Find where the given text appears and provide that cell's center as (x, y) coordinate. 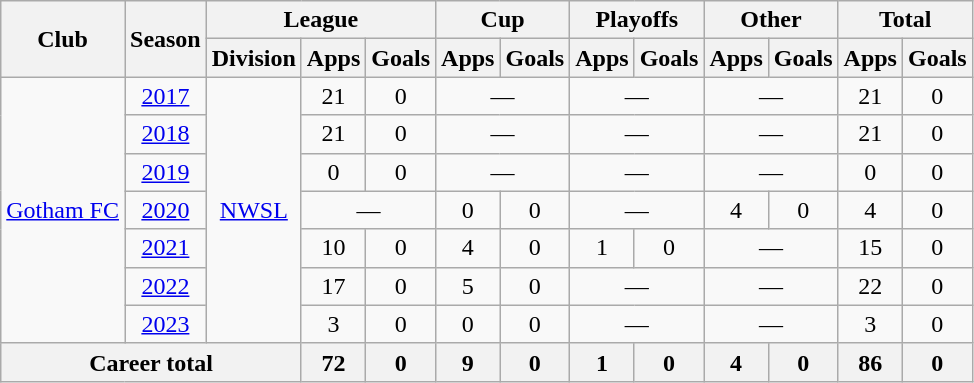
72 (333, 362)
Other (771, 20)
NWSL (254, 210)
10 (333, 248)
2023 (165, 324)
Total (905, 20)
Club (63, 39)
2018 (165, 134)
Career total (152, 362)
2020 (165, 210)
5 (468, 286)
Season (165, 39)
Gotham FC (63, 210)
Division (254, 58)
22 (870, 286)
17 (333, 286)
Cup (503, 20)
2022 (165, 286)
2019 (165, 172)
League (320, 20)
2017 (165, 96)
9 (468, 362)
15 (870, 248)
86 (870, 362)
2021 (165, 248)
Playoffs (637, 20)
